Identify which cell holds the provided text, then report its [X, Y] central coordinate. 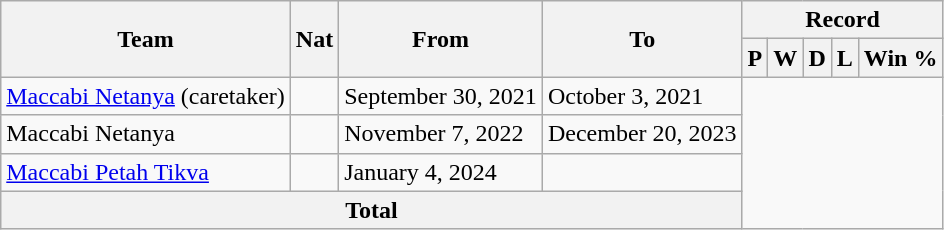
January 4, 2024 [441, 172]
October 3, 2021 [642, 96]
W [786, 58]
Nat [314, 39]
December 20, 2023 [642, 134]
To [642, 39]
From [441, 39]
Maccabi Petah Tikva [146, 172]
Maccabi Netanya (caretaker) [146, 96]
L [844, 58]
D [817, 58]
Maccabi Netanya [146, 134]
Team [146, 39]
Total [372, 210]
November 7, 2022 [441, 134]
P [755, 58]
Win % [900, 58]
Record [842, 20]
September 30, 2021 [441, 96]
